Capture the cell that displays the provided text and extract its [X, Y] central coordinate. 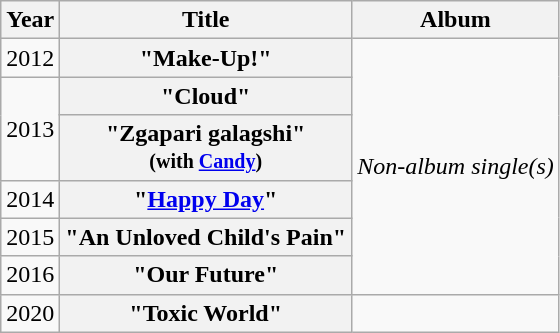
"An Unloved Child's Pain" [206, 237]
2015 [30, 237]
Title [206, 20]
2014 [30, 199]
"Make-Up!" [206, 58]
"Zgapari galagshi"(with Candy) [206, 148]
2020 [30, 313]
"Toxic World" [206, 313]
"Our Future" [206, 275]
2016 [30, 275]
"Cloud" [206, 96]
Year [30, 20]
"Happy Day" [206, 199]
Non-album single(s) [456, 166]
Album [456, 20]
2013 [30, 128]
2012 [30, 58]
